Locate the cell with the specified text and output its [X, Y] center coordinate. 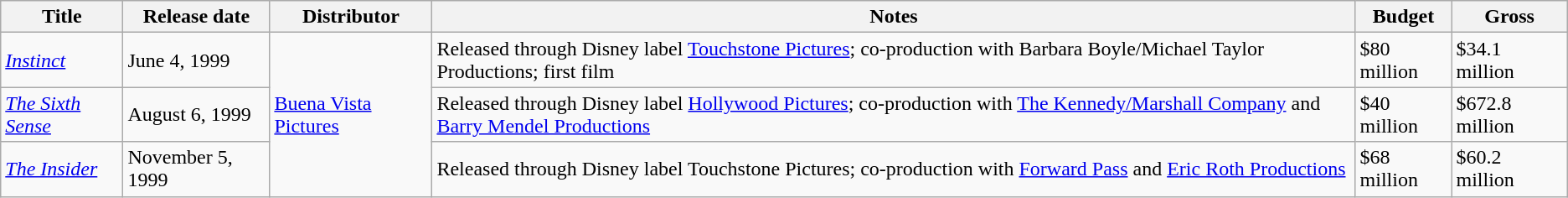
Released through Disney label Hollywood Pictures; co-production with The Kennedy/Marshall Company and Barry Mendel Productions [894, 114]
The Sixth Sense [62, 114]
Budget [1404, 17]
$80 million [1404, 60]
Instinct [62, 60]
Distributor [351, 17]
$34.1 million [1509, 60]
November 5, 1999 [196, 169]
Released through Disney label Touchstone Pictures; co-production with Forward Pass and Eric Roth Productions [894, 169]
Title [62, 17]
Notes [894, 17]
$40 million [1404, 114]
Released through Disney label Touchstone Pictures; co-production with Barbara Boyle/Michael Taylor Productions; first film [894, 60]
The Insider [62, 169]
Buena Vista Pictures [351, 114]
$672.8 million [1509, 114]
Release date [196, 17]
$60.2 million [1509, 169]
August 6, 1999 [196, 114]
June 4, 1999 [196, 60]
$68 million [1404, 169]
Gross [1509, 17]
